Pinpoint the cell where the given text exists, returning its [X, Y] midpoint coordinate. 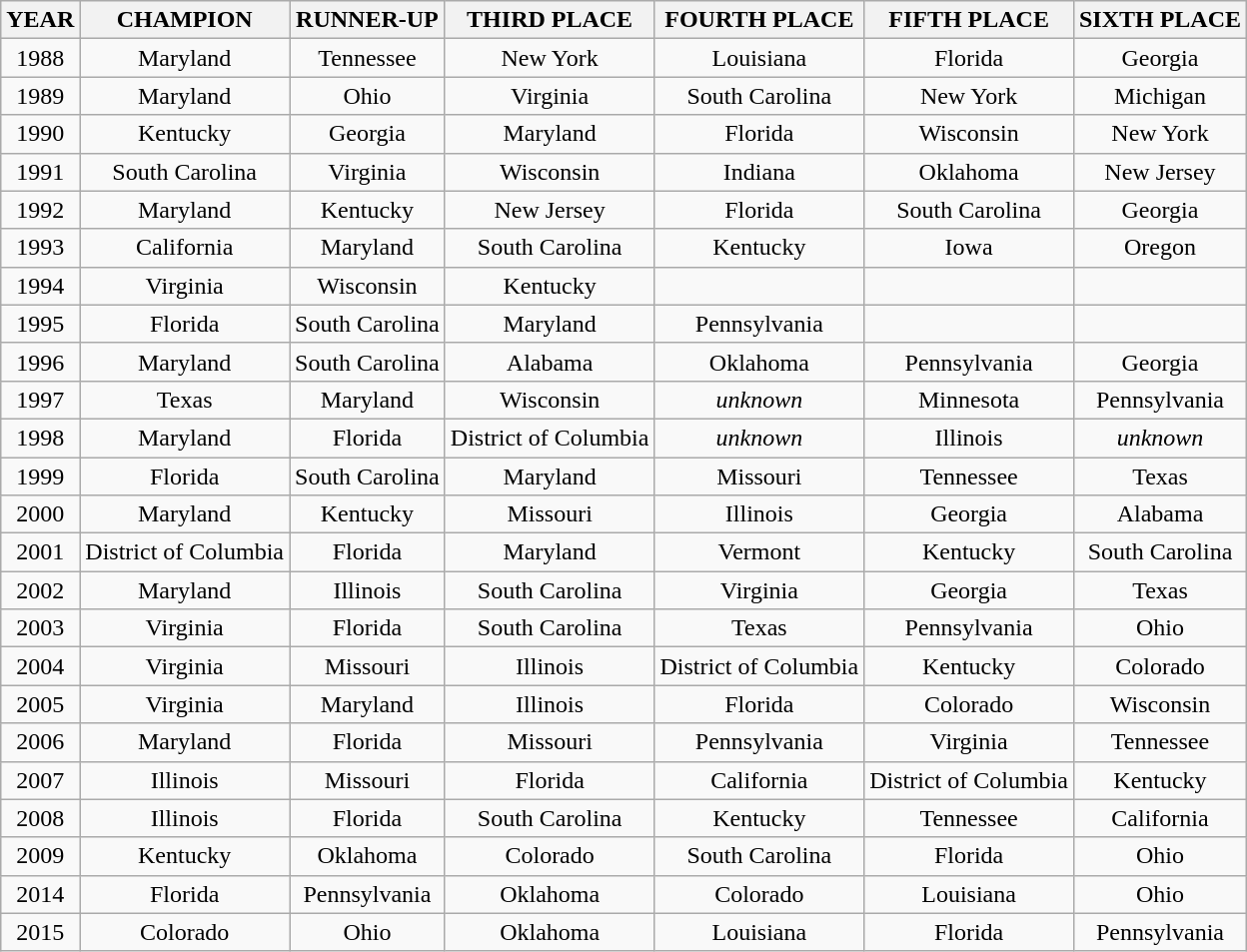
THIRD PLACE [550, 20]
2014 [40, 894]
1992 [40, 210]
2008 [40, 818]
1988 [40, 58]
2009 [40, 856]
2006 [40, 742]
2004 [40, 666]
SIXTH PLACE [1159, 20]
1997 [40, 400]
2002 [40, 590]
1995 [40, 324]
Indiana [759, 172]
2001 [40, 552]
2005 [40, 704]
CHAMPION [185, 20]
Oregon [1159, 248]
2015 [40, 932]
Minnesota [969, 400]
Iowa [969, 248]
RUNNER-UP [368, 20]
1996 [40, 362]
YEAR [40, 20]
FOURTH PLACE [759, 20]
1993 [40, 248]
1999 [40, 476]
1998 [40, 438]
1990 [40, 134]
2007 [40, 780]
FIFTH PLACE [969, 20]
2003 [40, 628]
2000 [40, 514]
1994 [40, 286]
Michigan [1159, 96]
1989 [40, 96]
1991 [40, 172]
Vermont [759, 552]
